Find where the given text appears and provide that cell's center as (X, Y) coordinate. 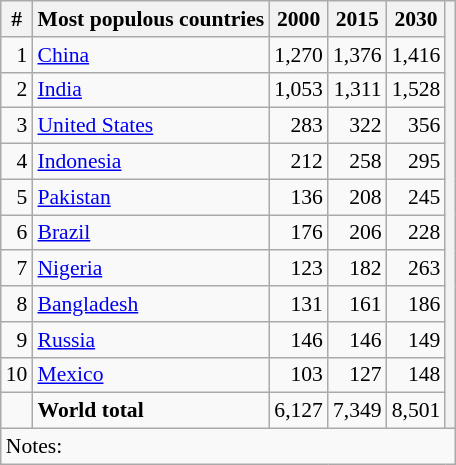
10 (17, 375)
India (150, 90)
Most populous countries (150, 19)
World total (150, 411)
263 (416, 269)
258 (358, 162)
123 (298, 269)
Pakistan (150, 197)
228 (416, 233)
2 (17, 90)
131 (298, 304)
206 (358, 233)
Bangladesh (150, 304)
Notes: (228, 447)
103 (298, 375)
Russia (150, 340)
322 (358, 126)
1,053 (298, 90)
1,270 (298, 55)
9 (17, 340)
6 (17, 233)
7,349 (358, 411)
1 (17, 55)
United States (150, 126)
295 (416, 162)
186 (416, 304)
127 (358, 375)
176 (298, 233)
1,311 (358, 90)
3 (17, 126)
208 (358, 197)
356 (416, 126)
1,528 (416, 90)
1,416 (416, 55)
182 (358, 269)
6,127 (298, 411)
2000 (298, 19)
149 (416, 340)
2030 (416, 19)
China (150, 55)
5 (17, 197)
Indonesia (150, 162)
# (17, 19)
212 (298, 162)
161 (358, 304)
7 (17, 269)
1,376 (358, 55)
8,501 (416, 411)
4 (17, 162)
8 (17, 304)
136 (298, 197)
Nigeria (150, 269)
148 (416, 375)
Brazil (150, 233)
2015 (358, 19)
283 (298, 126)
Mexico (150, 375)
245 (416, 197)
